For the text-containing cell, return its midpoint in [X, Y] coordinate format. 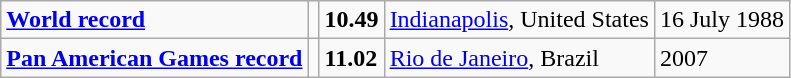
10.49 [352, 20]
World record [154, 20]
Pan American Games record [154, 58]
2007 [722, 58]
11.02 [352, 58]
Rio de Janeiro, Brazil [519, 58]
Indianapolis, United States [519, 20]
16 July 1988 [722, 20]
